From the cell containing the given text, extract its center point as (X, Y) coordinate. 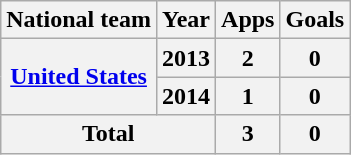
2 (248, 58)
Total (108, 134)
2014 (186, 96)
Apps (248, 20)
2013 (186, 58)
3 (248, 134)
Year (186, 20)
National team (79, 20)
United States (79, 77)
1 (248, 96)
Goals (315, 20)
